Extract the (x, y) coordinate from the center of the cell holding the provided text.  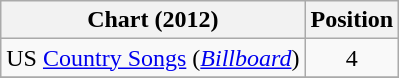
US Country Songs (Billboard) (153, 58)
4 (352, 58)
Position (352, 20)
Chart (2012) (153, 20)
